Identify which cell holds the provided text, then report its (x, y) central coordinate. 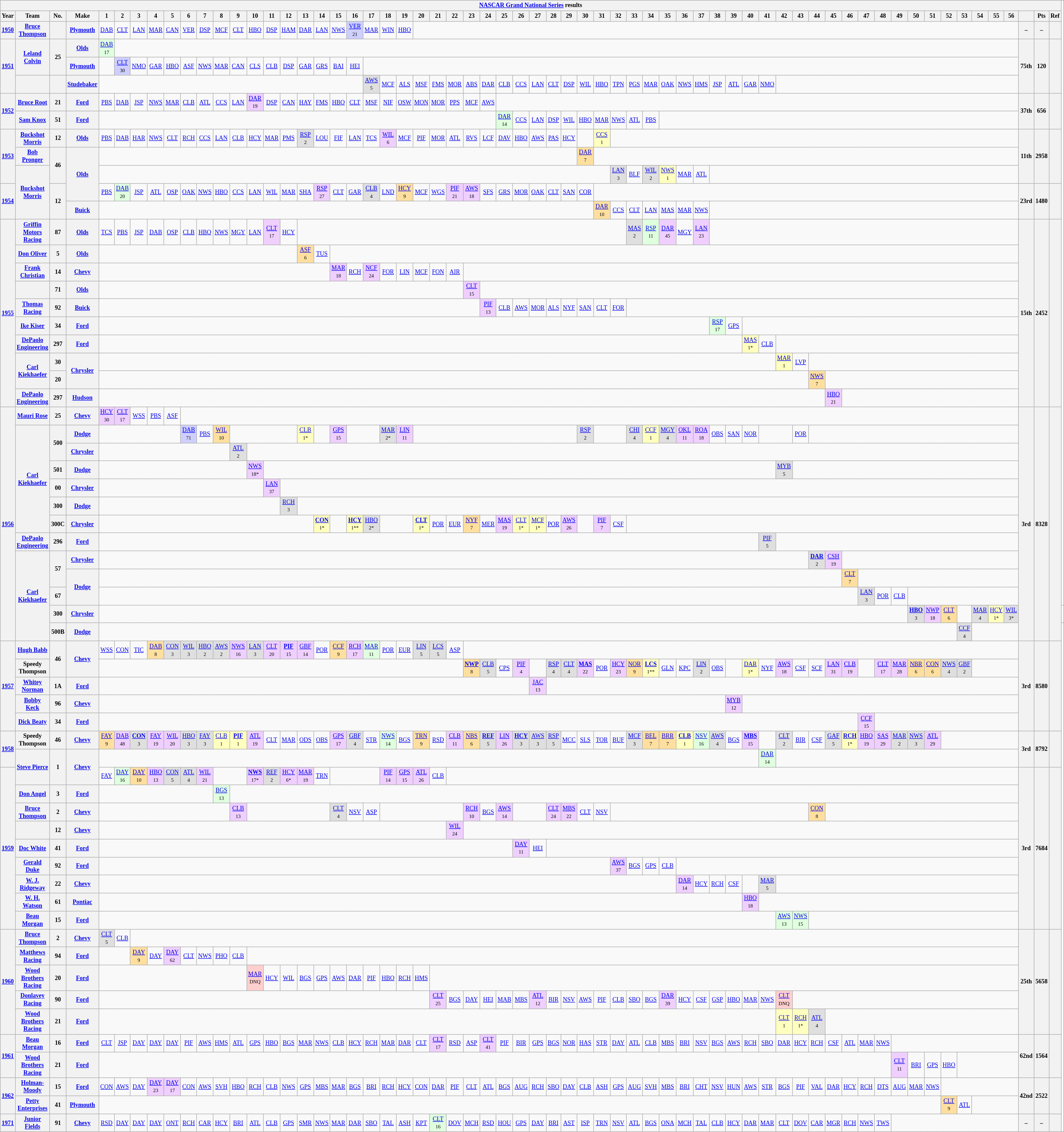
HBO 2* (371, 524)
DAR 39 (668, 1000)
PIF 14 (388, 776)
52 (949, 16)
18 (388, 16)
RSP 17 (717, 326)
Studebaker (83, 84)
Junior Fields (32, 1123)
HCY 1* (997, 614)
PGS (635, 84)
HBO 2 (205, 650)
62nd (1026, 1056)
CLT 15 (472, 290)
DAY 11 (521, 848)
DAY 9 (139, 956)
RSP 4 (554, 668)
BAI (339, 66)
KPC (685, 668)
27 (538, 16)
6 (189, 16)
PMS (289, 138)
DAB 8 (156, 650)
AWS 26 (569, 524)
53 (964, 16)
NWP 18 (933, 614)
VER 21 (355, 30)
HAM (289, 30)
Frank Christian (32, 272)
FAY 19 (156, 740)
CLT 20 (272, 650)
NASCAR Grand National Series results (531, 5)
TOR (602, 740)
CLT 11 (900, 1065)
GBF 4 (355, 740)
50 (916, 16)
1955 (8, 313)
1971 (8, 1123)
PIF 5 (767, 542)
LVP (801, 362)
GLN (668, 668)
75th (1026, 66)
71 (58, 290)
MAS 1* (750, 344)
BRR 7 (668, 740)
CLT 9 (949, 1105)
SLS (585, 740)
Sam Knox (32, 120)
Ike Kiser (32, 326)
CLT 30 (122, 66)
61 (58, 902)
CCF 4 (964, 632)
DAR 45 (668, 232)
1950 (8, 30)
CLB 5 (488, 668)
33 (635, 16)
DAY 62 (172, 956)
7684 (1042, 848)
RCH 3 (289, 506)
NWS 1 (668, 174)
No. (58, 16)
54 (980, 16)
VAL (817, 1087)
DAY 23 (156, 1087)
24 (488, 16)
7 (205, 16)
HCY 1** (355, 524)
TUS (322, 254)
Leland Colvin (32, 57)
WIN (388, 30)
HAY (305, 102)
LOU (322, 138)
MGR (833, 1123)
LAN 23 (701, 232)
LIN 5 (421, 650)
TRN 9 (421, 740)
Don Angel (32, 794)
ABS (472, 84)
28 (554, 16)
NWS 4 (949, 668)
CCF 9 (339, 650)
Hugh Babb (32, 650)
MAB (505, 1000)
CLT 2 (784, 740)
HBO 19 (866, 740)
MBS 22 (569, 812)
36 (685, 16)
Bobby Keck (32, 704)
1956 (8, 524)
Griffin Motors Racing (32, 232)
NCF 24 (371, 272)
ASF 6 (305, 254)
CLB 4 (371, 192)
MON (421, 102)
8580 (1042, 686)
COR (585, 192)
1564 (1042, 1056)
CPS (505, 668)
MAR 4 (980, 614)
2452 (1042, 313)
RCH 10 (472, 812)
5658 (1042, 982)
MAR 2* (388, 434)
NWS 16 (238, 650)
NIF (388, 102)
25th (1026, 982)
48 (883, 16)
NWS 17* (255, 776)
CLT 7 (850, 578)
AWS 4 (717, 740)
CLT 24 (554, 812)
DAY 10 (139, 776)
49 (900, 16)
ODS (305, 740)
RSP 5 (554, 740)
11th (1026, 156)
Petty Enterprises (32, 1105)
LAN 31 (833, 668)
Year (8, 16)
1954 (8, 201)
11 (272, 16)
DAY 16 (122, 776)
2522 (1042, 1096)
DAR 2 (817, 560)
HCY 30 (107, 416)
DAB 71 (189, 434)
MYB 12 (734, 704)
42nd (1026, 1096)
DAB 17 (107, 48)
MCF 3 (635, 740)
CLT 5 (107, 938)
DAY 17 (172, 1087)
23 (472, 16)
HAR (139, 138)
91 (58, 1123)
CCF 15 (866, 722)
CLS (255, 66)
BGS 13 (221, 794)
WIL 3* (1011, 614)
ATL 26 (421, 776)
FAY (107, 776)
GAF 5 (833, 740)
OSW (405, 102)
MAS 22 (585, 668)
ATL 2 (238, 452)
HCY 9 (405, 192)
Dick Beaty (32, 722)
MBS 15 (750, 740)
RCH 17 (355, 650)
RSP 27 (322, 192)
HCY 3 (521, 740)
AST (569, 1123)
Pts (1042, 16)
Holman-Moody (32, 1087)
LCS 5 (438, 650)
AIR (455, 272)
DAV (505, 138)
LAN 37 (272, 488)
Pontiac (83, 902)
Thomas Racing (32, 308)
HOU (505, 1123)
ATL 19 (255, 740)
MAS (668, 210)
OKL 11 (685, 434)
2958 (1042, 156)
MAS 19 (505, 524)
26 (521, 16)
MAR 1 (784, 362)
19 (405, 16)
MCC (569, 740)
ATL 12 (538, 1000)
BEL 7 (651, 740)
WIL 21 (205, 776)
1952 (8, 111)
17 (371, 16)
00 (58, 488)
4 (156, 16)
Make (83, 16)
CLB 11 (455, 740)
GPS 17 (339, 740)
PIF 13 (488, 308)
CLT 1 (784, 1021)
Don Oliver (32, 254)
NOR 9 (635, 668)
ONA (668, 1123)
NWS 15 (801, 920)
LIN 26 (505, 740)
Donlavey Racing (32, 1000)
Steve Pierce (32, 767)
AWS 14 (505, 812)
NBR 6 (916, 668)
WIL 20 (172, 740)
AWS 5 (371, 84)
GSP (717, 1000)
57 (58, 569)
DAB 20 (122, 192)
23rd (1026, 201)
REF 2 (272, 776)
500B (58, 632)
DAR 1* (750, 668)
NWS 7 (817, 380)
GBF 2 (964, 668)
9 (238, 16)
CON 1* (322, 524)
HBO 13 (156, 776)
HUN (734, 1087)
WIL 6 (388, 138)
NSV 16 (701, 740)
LCF (488, 138)
120 (1042, 66)
DAR 10 (602, 210)
MER (488, 524)
13 (305, 16)
HCY 23 (618, 668)
NWP 8 (472, 668)
DAB 48 (122, 740)
CLB 13 (238, 812)
TIC (139, 650)
Whitey Norman (32, 686)
1480 (1042, 201)
SHA (305, 192)
TPN (618, 84)
31 (602, 16)
1961 (8, 1056)
MCF 1* (538, 524)
94 (58, 956)
NYF 7 (472, 524)
MGY 4 (668, 434)
DAR 7 (585, 156)
CLB 19 (850, 668)
VER (189, 30)
Bruce Root (32, 102)
67 (58, 596)
Gerald Duke (32, 866)
W. H. Watson (32, 902)
CLB 1* (305, 434)
300C (58, 524)
40 (750, 16)
SAS 29 (883, 740)
1A (58, 686)
32 (618, 16)
PIF 1 (238, 740)
8792 (1042, 749)
WGS (438, 192)
LCS 1** (651, 668)
SFS (488, 192)
296 (58, 542)
FIF (339, 138)
90 (58, 1000)
ONT (172, 1123)
AWS 3 (538, 740)
35 (668, 16)
PHO (221, 956)
CON 5 (172, 776)
MAR 19 (305, 776)
PPS (455, 102)
38 (717, 16)
Matthews Racing (32, 956)
HBO 18 (750, 902)
56 (1011, 16)
RSP 11 (651, 232)
WIL 2 (651, 174)
WIL 24 (455, 830)
MAR 2 (900, 740)
42 (784, 16)
1957 (8, 686)
10 (255, 16)
39 (734, 16)
PIF 15 (289, 650)
NWS 18* (255, 470)
AWS 37 (618, 866)
LIN 11 (405, 434)
CHI 4 (635, 434)
Team (32, 16)
REF 5 (488, 740)
Hudson (83, 398)
CLT DNQ (784, 1000)
MYB 5 (784, 470)
43 (801, 16)
8 (221, 16)
96 (58, 704)
1951 (8, 66)
NWS 3 (916, 740)
CCS 1 (602, 138)
TWS (883, 1123)
RVS (472, 138)
WIL 10 (221, 434)
8328 (1042, 524)
Ref (1055, 16)
44 (817, 16)
CLT 16 (438, 1123)
BUF (618, 740)
FAY 3 (205, 740)
PAS (554, 138)
LIN 2 (701, 668)
37th (1026, 111)
1958 (8, 749)
FAY 9 (107, 740)
PIF 4 (521, 668)
MAR 11 (371, 650)
CON 6 (933, 668)
NWS 14 (388, 740)
CLT 41 (488, 1043)
55 (997, 16)
MAS 2 (635, 232)
PIF 7 (602, 524)
ROA 18 (701, 434)
DAR 19 (255, 102)
37 (701, 16)
BLF (635, 174)
CON 8 (817, 812)
SCF (817, 668)
PIF 21 (455, 192)
GBF 14 (305, 650)
Doc White (32, 848)
WIL 3 (189, 650)
MAR 18 (339, 272)
HAS (585, 1043)
Bob Pronger (32, 156)
LIN (405, 272)
AWS 2 (221, 650)
SMR (305, 1123)
45 (833, 16)
1959 (8, 848)
NBS 6 (472, 740)
1960 (8, 982)
LND (388, 192)
FON (438, 272)
CHT (701, 1087)
MAR 5 (767, 884)
HBO 21 (833, 398)
DTS (883, 1087)
HCY 6* (289, 776)
CLT 6 (949, 614)
1953 (8, 156)
AWS 13 (784, 920)
1962 (8, 1096)
KPT (421, 1123)
CSH 19 (833, 560)
656 (1042, 111)
501 (58, 470)
87 (58, 232)
W. J. Ridgeway (32, 884)
CLT 25 (438, 1000)
JAC 13 (538, 686)
47 (866, 16)
29 (569, 16)
MAR DNQ (255, 978)
MAR 28 (900, 668)
ATL 29 (933, 740)
CCF 1 (651, 434)
Mauri Rose (32, 416)
15th (1026, 313)
ISP (585, 1123)
500 (58, 443)
